Identify which cell holds the provided text, then report its [X, Y] central coordinate. 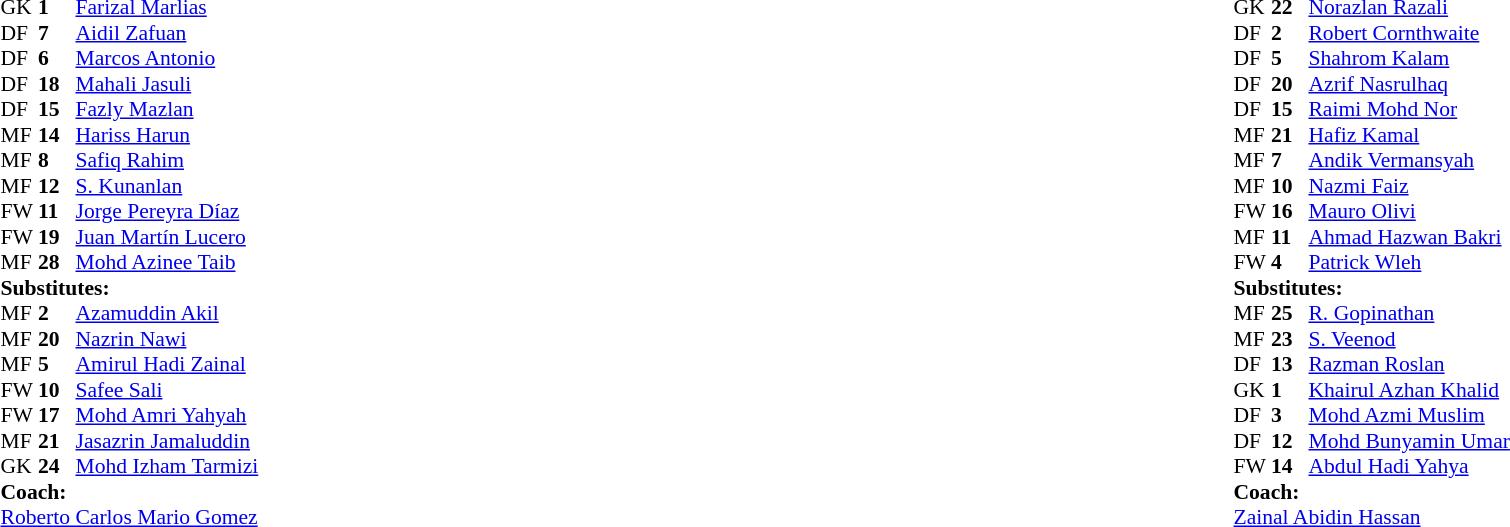
17 [57, 415]
6 [57, 59]
Safiq Rahim [168, 161]
Ahmad Hazwan Bakri [1408, 237]
Aidil Zafuan [168, 33]
Mahali Jasuli [168, 84]
R. Gopinathan [1408, 313]
19 [57, 237]
Mohd Izham Tarmizi [168, 467]
3 [1290, 415]
Marcos Antonio [168, 59]
Shahrom Kalam [1408, 59]
Safee Sali [168, 390]
28 [57, 263]
Andik Vermansyah [1408, 161]
Nazmi Faiz [1408, 186]
Khairul Azhan Khalid [1408, 390]
Jorge Pereyra Díaz [168, 211]
Abdul Hadi Yahya [1408, 467]
4 [1290, 263]
Juan Martín Lucero [168, 237]
Razman Roslan [1408, 365]
Hariss Harun [168, 135]
Mohd Azinee Taib [168, 263]
23 [1290, 339]
25 [1290, 313]
Patrick Wleh [1408, 263]
18 [57, 84]
Azrif Nasrulhaq [1408, 84]
16 [1290, 211]
Robert Cornthwaite [1408, 33]
S. Kunanlan [168, 186]
Amirul Hadi Zainal [168, 365]
Raimi Mohd Nor [1408, 109]
Mohd Bunyamin Umar [1408, 441]
Mauro Olivi [1408, 211]
Fazly Mazlan [168, 109]
S. Veenod [1408, 339]
Nazrin Nawi [168, 339]
Mohd Azmi Muslim [1408, 415]
Azamuddin Akil [168, 313]
Jasazrin Jamaluddin [168, 441]
Hafiz Kamal [1408, 135]
Mohd Amri Yahyah [168, 415]
24 [57, 467]
13 [1290, 365]
8 [57, 161]
1 [1290, 390]
